Capture the cell that displays the provided text and extract its (X, Y) central coordinate. 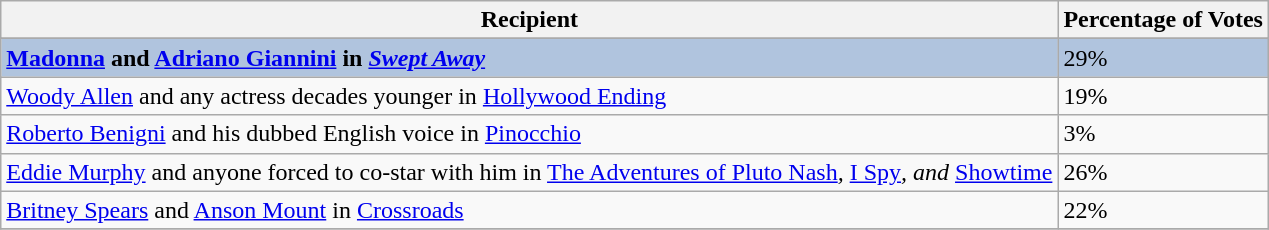
Madonna and Adriano Giannini in Swept Away (530, 58)
Eddie Murphy and anyone forced to co-star with him in The Adventures of Pluto Nash, I Spy, and Showtime (530, 172)
26% (1164, 172)
Roberto Benigni and his dubbed English voice in Pinocchio (530, 134)
29% (1164, 58)
Percentage of Votes (1164, 20)
Britney Spears and Anson Mount in Crossroads (530, 210)
Woody Allen and any actress decades younger in Hollywood Ending (530, 96)
Recipient (530, 20)
3% (1164, 134)
19% (1164, 96)
22% (1164, 210)
